Return the (x, y) coordinate for the center point of the cell that contains the specified text.  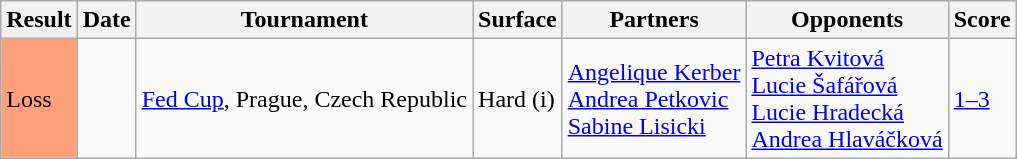
Partners (654, 20)
Loss (39, 98)
Petra Kvitová Lucie Šafářová Lucie Hradecká Andrea Hlaváčková (847, 98)
1–3 (982, 98)
Hard (i) (518, 98)
Tournament (304, 20)
Result (39, 20)
Score (982, 20)
Surface (518, 20)
Opponents (847, 20)
Fed Cup, Prague, Czech Republic (304, 98)
Angelique Kerber Andrea Petkovic Sabine Lisicki (654, 98)
Date (106, 20)
